Pinpoint the cell where the given text exists, returning its (x, y) midpoint coordinate. 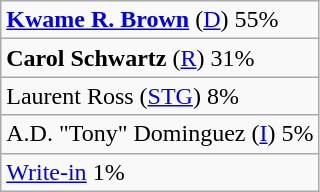
Write-in 1% (160, 172)
Kwame R. Brown (D) 55% (160, 20)
A.D. "Tony" Dominguez (I) 5% (160, 134)
Carol Schwartz (R) 31% (160, 58)
Laurent Ross (STG) 8% (160, 96)
